Determine the [X, Y] coordinate at the center of the cell enclosing the given text.  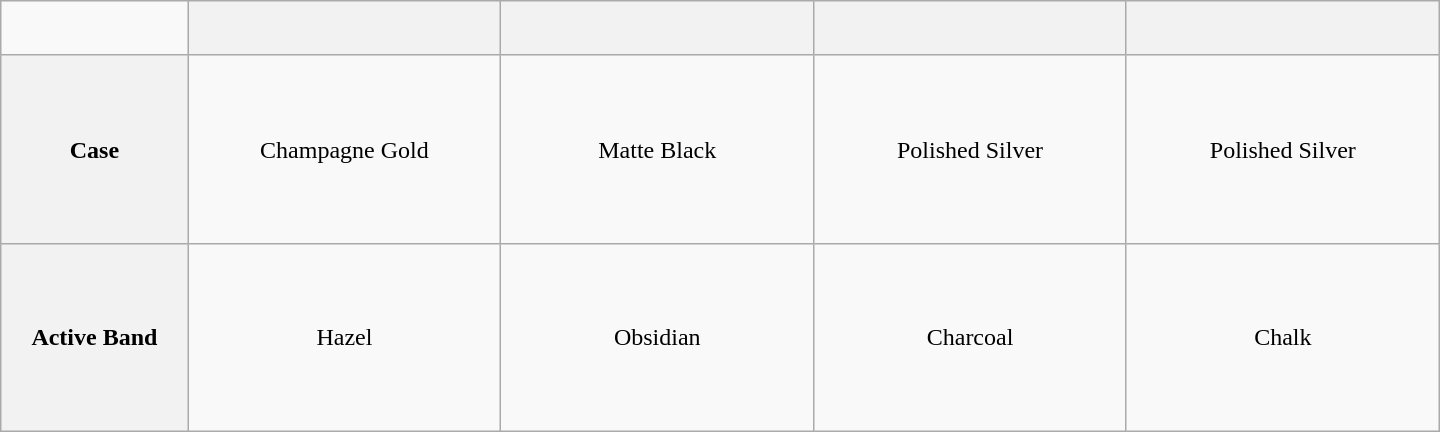
Chalk [1282, 337]
Matte Black [658, 149]
Champagne Gold [344, 149]
Obsidian [658, 337]
Hazel [344, 337]
Charcoal [970, 337]
Case [94, 149]
Active Band [94, 337]
